Determine the [X, Y] coordinate at the center of the cell enclosing the given text.  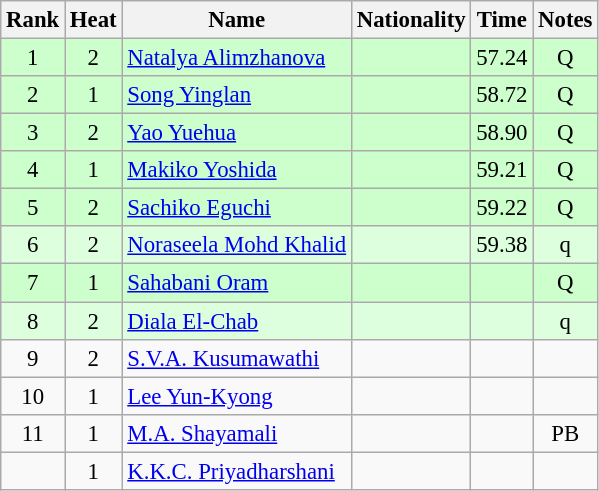
Yao Yuehua [237, 133]
Name [237, 20]
3 [33, 133]
11 [33, 433]
Notes [566, 20]
Makiko Yoshida [237, 170]
6 [33, 245]
10 [33, 396]
S.V.A. Kusumawathi [237, 358]
Sachiko Eguchi [237, 208]
M.A. Shayamali [237, 433]
58.72 [502, 95]
58.90 [502, 133]
Sahabani Oram [237, 283]
4 [33, 170]
K.K.C. Priyadharshani [237, 471]
Noraseela Mohd Khalid [237, 245]
7 [33, 283]
8 [33, 321]
Heat [94, 20]
Rank [33, 20]
Diala El-Chab [237, 321]
59.21 [502, 170]
5 [33, 208]
9 [33, 358]
PB [566, 433]
Nationality [410, 20]
Song Yinglan [237, 95]
57.24 [502, 58]
59.22 [502, 208]
59.38 [502, 245]
Lee Yun-Kyong [237, 396]
Natalya Alimzhanova [237, 58]
Time [502, 20]
